Output the (X, Y) coordinate of the center of the cell containing the given text.  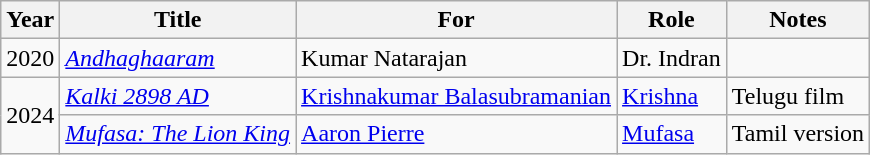
Mufasa (672, 134)
Tamil version (798, 134)
Dr. Indran (672, 58)
Telugu film (798, 96)
Notes (798, 20)
2024 (30, 115)
Title (178, 20)
Andhaghaaram (178, 58)
Krishna (672, 96)
Role (672, 20)
Aaron Pierre (456, 134)
2020 (30, 58)
For (456, 20)
Kumar Natarajan (456, 58)
Krishnakumar Balasubramanian (456, 96)
Mufasa: The Lion King (178, 134)
Kalki 2898 AD (178, 96)
Year (30, 20)
